Extract the [X, Y] coordinate from the center of the cell holding the provided text.  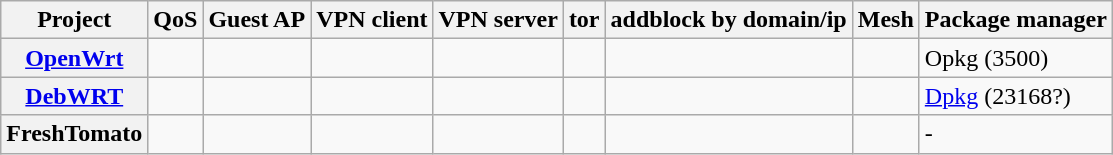
VPN client [372, 20]
Package manager [1016, 20]
Project [74, 20]
tor [584, 20]
- [1016, 134]
VPN server [498, 20]
FreshTomato [74, 134]
QoS [176, 20]
Mesh [886, 20]
OpenWrt [74, 58]
DebWRT [74, 96]
addblock by domain/ip [728, 20]
Dpkg (23168?) [1016, 96]
Opkg (3500) [1016, 58]
Guest AP [257, 20]
